Identify which cell holds the provided text, then report its [X, Y] central coordinate. 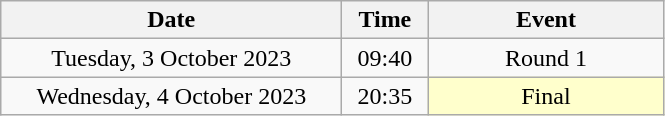
20:35 [385, 96]
Time [385, 20]
Event [546, 20]
Round 1 [546, 58]
Tuesday, 3 October 2023 [172, 58]
Date [172, 20]
Final [546, 96]
09:40 [385, 58]
Wednesday, 4 October 2023 [172, 96]
